Output the [X, Y] coordinate of the center of the cell containing the given text.  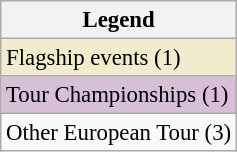
Legend [119, 20]
Tour Championships (1) [119, 95]
Flagship events (1) [119, 58]
Other European Tour (3) [119, 133]
